Detect which cell encompasses the target text, then output its [X, Y] center coordinate. 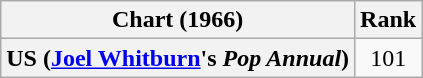
Rank [388, 20]
Chart (1966) [178, 20]
US (Joel Whitburn's Pop Annual) [178, 58]
101 [388, 58]
